Determine the [X, Y] coordinate at the center of the cell enclosing the given text.  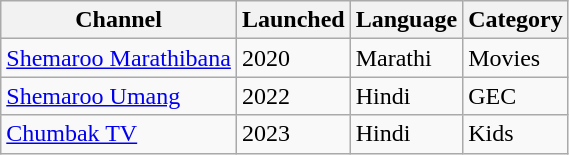
Shemaroo Marathibana [119, 58]
2023 [293, 134]
Category [516, 20]
Language [406, 20]
2020 [293, 58]
Movies [516, 58]
Marathi [406, 58]
2022 [293, 96]
Channel [119, 20]
Shemaroo Umang [119, 96]
Chumbak TV [119, 134]
GEC [516, 96]
Launched [293, 20]
Kids [516, 134]
